Return (x, y) of the center of cell containing provided text 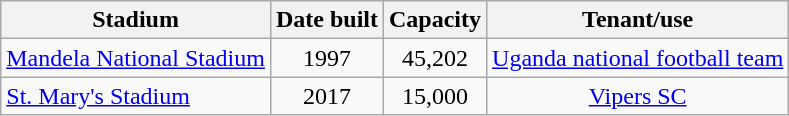
Vipers SC (638, 96)
Mandela National Stadium (136, 58)
45,202 (434, 58)
Uganda national football team (638, 58)
Capacity (434, 20)
1997 (326, 58)
15,000 (434, 96)
St. Mary's Stadium (136, 96)
Date built (326, 20)
Stadium (136, 20)
Tenant/use (638, 20)
2017 (326, 96)
